Output the (x, y) coordinate of the center of the cell containing the given text.  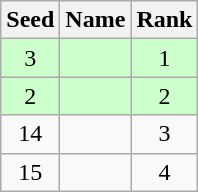
Rank (164, 20)
4 (164, 172)
14 (30, 134)
Seed (30, 20)
1 (164, 58)
15 (30, 172)
Name (96, 20)
